From the cell containing the given text, extract its center point as [x, y] coordinate. 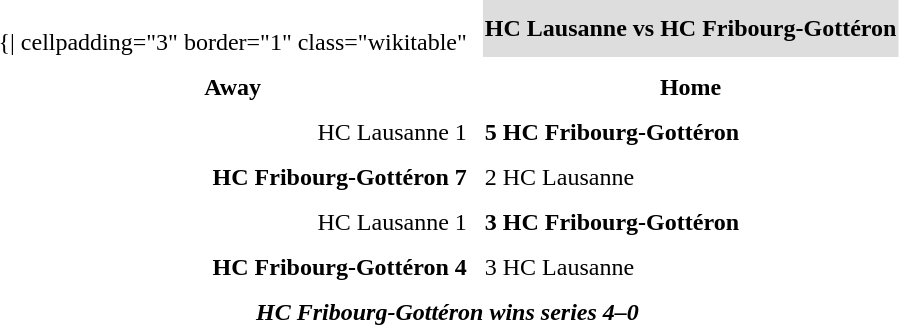
Home [690, 87]
HC Lausanne vs HC Fribourg-Gottéron [690, 28]
3 HC Fribourg-Gottéron [690, 222]
3 HC Lausanne [690, 267]
5 HC Fribourg-Gottéron [690, 132]
2 HC Lausanne [690, 177]
